Determine the (X, Y) coordinate at the center of the cell enclosing the given text.  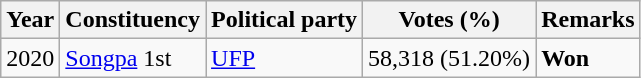
Political party (284, 20)
Year (30, 20)
58,318 (51.20%) (450, 58)
Votes (%) (450, 20)
Songpa 1st (133, 58)
UFP (284, 58)
Constituency (133, 20)
2020 (30, 58)
Won (588, 58)
Remarks (588, 20)
